Identify which cell holds the provided text, then report its [x, y] central coordinate. 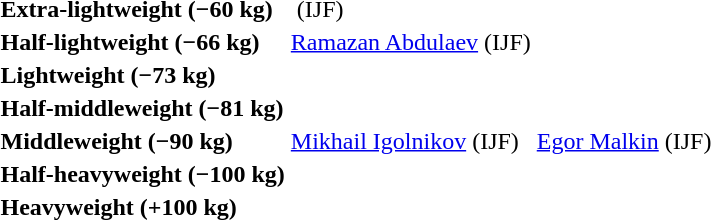
Mikhail Igolnikov (IJF) [410, 141]
Ramazan Abdulaev (IJF) [410, 42]
